Locate the cell with the specified text and output its (x, y) center coordinate. 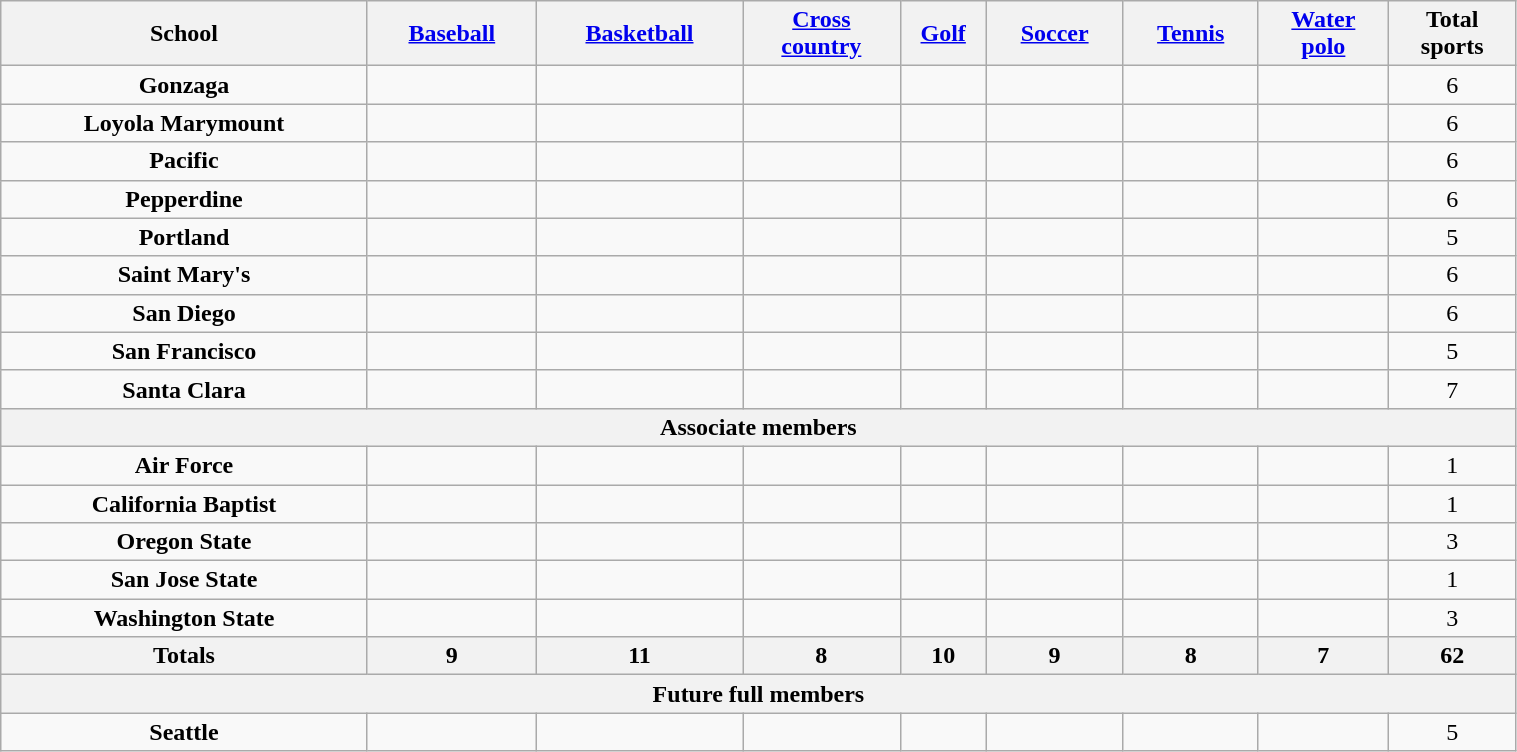
California Baptist (184, 503)
Pepperdine (184, 199)
62 (1452, 656)
Basketball (639, 34)
Tennis (1190, 34)
Associate members (758, 427)
Washington State (184, 618)
Golf (943, 34)
Gonzaga (184, 85)
Seattle (184, 732)
Portland (184, 237)
Saint Mary's (184, 275)
Baseball (452, 34)
Santa Clara (184, 389)
10 (943, 656)
Future full members (758, 694)
San Francisco (184, 351)
Pacific (184, 161)
Totalsports (1452, 34)
11 (639, 656)
Loyola Marymount (184, 123)
Totals (184, 656)
Oregon State (184, 542)
San Diego (184, 313)
School (184, 34)
Soccer (1054, 34)
Air Force (184, 465)
Cross country (822, 34)
Water polo (1323, 34)
San Jose State (184, 580)
